From the cell containing the given text, extract its center point as (x, y) coordinate. 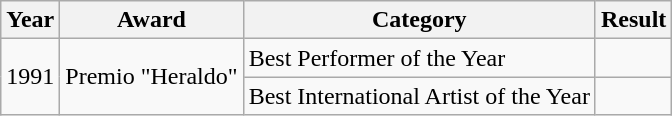
1991 (30, 77)
Result (633, 20)
Year (30, 20)
Best International Artist of the Year (419, 96)
Premio "Heraldo" (152, 77)
Award (152, 20)
Category (419, 20)
Best Performer of the Year (419, 58)
